Locate the cell with the specified text and output its (x, y) center coordinate. 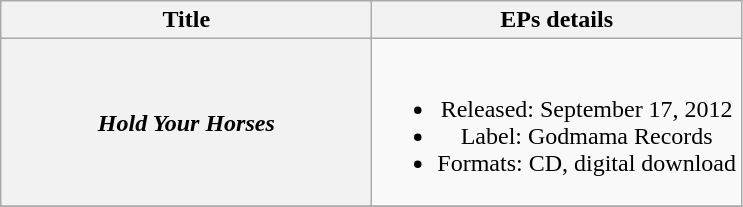
Hold Your Horses (186, 122)
Title (186, 20)
Released: September 17, 2012Label: Godmama RecordsFormats: CD, digital download (557, 122)
EPs details (557, 20)
